Extract the [X, Y] coordinate from the center of the cell holding the provided text.  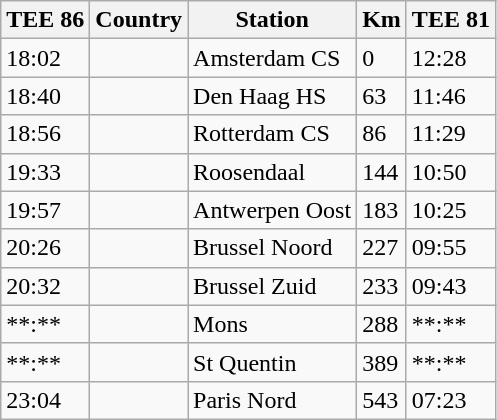
18:02 [46, 58]
11:46 [450, 96]
Antwerpen Oost [272, 210]
183 [382, 210]
10:50 [450, 172]
Amsterdam CS [272, 58]
20:26 [46, 248]
Station [272, 20]
389 [382, 362]
144 [382, 172]
Brussel Zuid [272, 286]
23:04 [46, 400]
St Quentin [272, 362]
Brussel Noord [272, 248]
227 [382, 248]
Den Haag HS [272, 96]
07:23 [450, 400]
543 [382, 400]
12:28 [450, 58]
18:40 [46, 96]
09:43 [450, 286]
288 [382, 324]
Mons [272, 324]
TEE 81 [450, 20]
Roosendaal [272, 172]
18:56 [46, 134]
Rotterdam CS [272, 134]
Paris Nord [272, 400]
Km [382, 20]
09:55 [450, 248]
19:57 [46, 210]
63 [382, 96]
19:33 [46, 172]
0 [382, 58]
11:29 [450, 134]
TEE 86 [46, 20]
20:32 [46, 286]
233 [382, 286]
86 [382, 134]
Country [139, 20]
10:25 [450, 210]
